Search for the cell housing the specified text and yield its [X, Y] center coordinate. 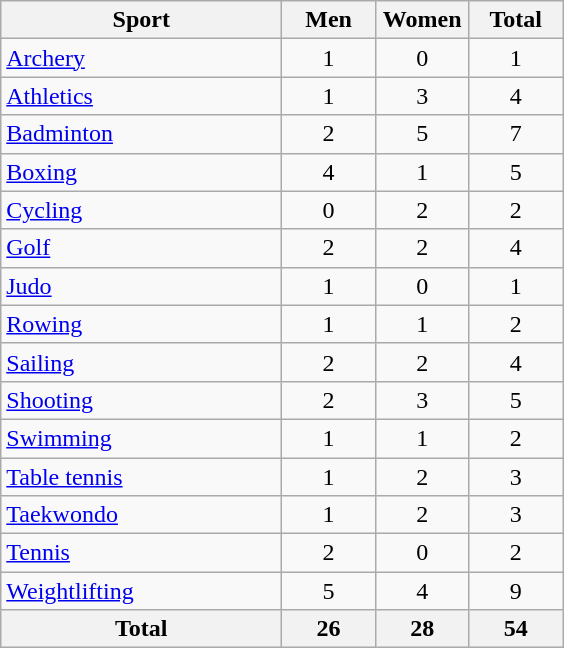
Judo [142, 286]
Women [422, 20]
Boxing [142, 172]
26 [329, 629]
Golf [142, 248]
Table tennis [142, 477]
Weightlifting [142, 591]
Cycling [142, 210]
Sailing [142, 362]
7 [516, 134]
Shooting [142, 400]
Badminton [142, 134]
Tennis [142, 553]
Athletics [142, 96]
Swimming [142, 438]
54 [516, 629]
28 [422, 629]
Men [329, 20]
Sport [142, 20]
9 [516, 591]
Archery [142, 58]
Rowing [142, 324]
Taekwondo [142, 515]
